Determine the (X, Y) coordinate at the center of the cell enclosing the given text.  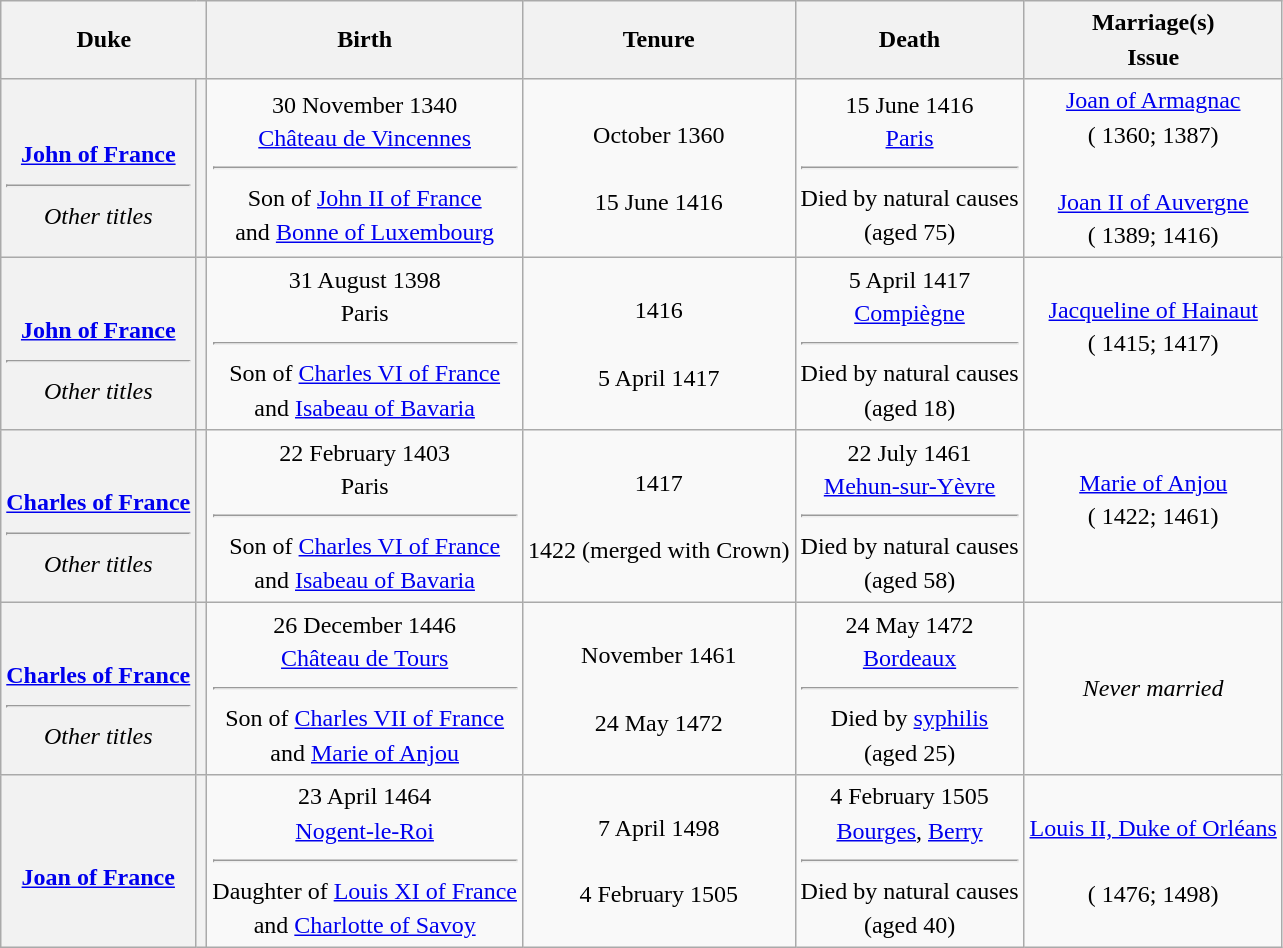
24 May 1472BordeauxDied by syphilis(aged 25) (910, 689)
Duke (104, 40)
14165 April 1417 (658, 344)
7 April 14984 February 1505 (658, 861)
4 February 1505Bourges, BerryDied by natural causes(aged 40) (910, 861)
October 136015 June 1416 (658, 168)
31 August 1398 ParisSon of Charles VI of Franceand Isabeau of Bavaria (365, 344)
Joan of France (98, 861)
Tenure (658, 40)
26 December 1446Château de ToursSon of Charles VII of Franceand Marie of Anjou (365, 689)
22 February 1403 ParisSon of Charles VI of Franceand Isabeau of Bavaria (365, 516)
23 April 1464Nogent-le-RoiDaughter of Louis XI of Franceand Charlotte of Savoy (365, 861)
Marriage(s)Issue (1153, 40)
30 November 1340Château de VincennesSon of John II of Franceand Bonne of Luxembourg (365, 168)
Joan of Armagnac( 1360; 1387) Joan II of Auvergne( 1389; 1416) (1153, 168)
14171422 (merged with Crown) (658, 516)
Marie of Anjou( 1422; 1461) (1153, 516)
Louis II, Duke of Orléans( 1476; 1498) (1153, 861)
Death (910, 40)
Jacqueline of Hainaut( 1415; 1417) (1153, 344)
15 June 1416ParisDied by natural causes(aged 75) (910, 168)
Birth (365, 40)
November 146124 May 1472 (658, 689)
22 July 1461Mehun-sur-YèvreDied by natural causes(aged 58) (910, 516)
Never married (1153, 689)
5 April 1417CompiègneDied by natural causes(aged 18) (910, 344)
